For the text-containing cell, return its midpoint in [x, y] coordinate format. 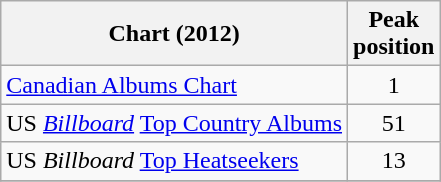
US Billboard Top Country Albums [174, 123]
Chart (2012) [174, 34]
1 [394, 85]
Canadian Albums Chart [174, 85]
Peakposition [394, 34]
51 [394, 123]
US Billboard Top Heatseekers [174, 161]
13 [394, 161]
